Provide the [x, y] coordinate of the cell's center where the given text is located.  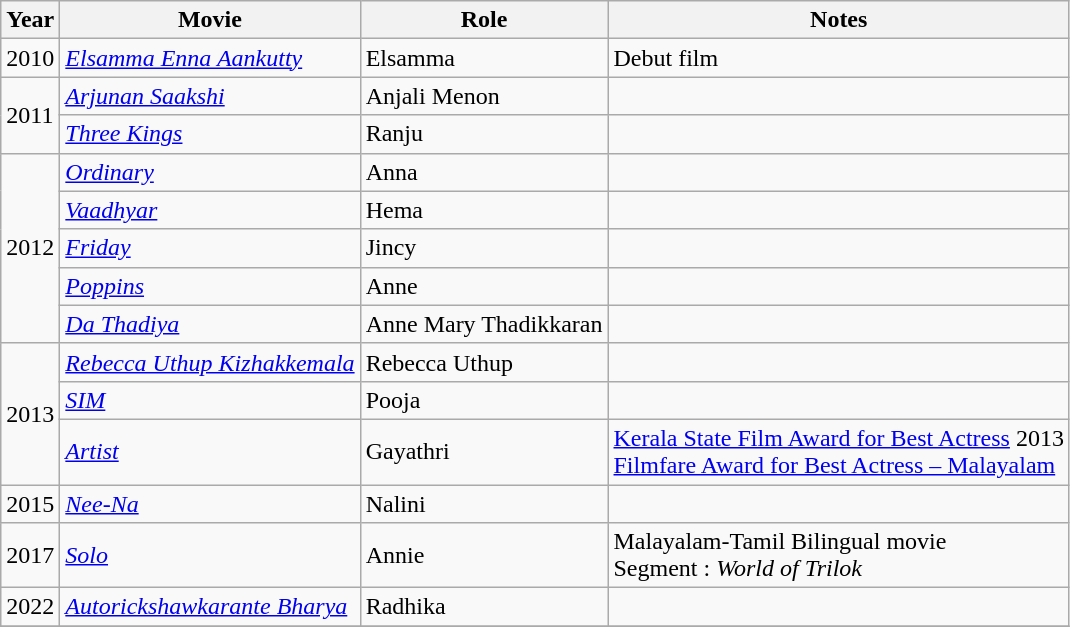
Three Kings [210, 134]
Role [484, 20]
Elsamma [484, 58]
Nee-Na [210, 503]
2017 [30, 556]
Radhika [484, 607]
Anjali Menon [484, 96]
Nalini [484, 503]
2011 [30, 115]
Rebecca Uthup Kizhakkemala [210, 362]
Anna [484, 172]
Autorickshawkarante Bharya [210, 607]
2010 [30, 58]
Arjunan Saakshi [210, 96]
SIM [210, 400]
Anne Mary Thadikkaran [484, 324]
Poppins [210, 286]
Friday [210, 248]
Da Thadiya [210, 324]
Rebecca Uthup [484, 362]
Notes [838, 20]
Anne [484, 286]
Pooja [484, 400]
Year [30, 20]
2013 [30, 414]
Hema [484, 210]
2022 [30, 607]
Jincy [484, 248]
Debut film [838, 58]
Elsamma Enna Aankutty [210, 58]
Ordinary [210, 172]
Kerala State Film Award for Best Actress 2013Filmfare Award for Best Actress – Malayalam [838, 452]
Malayalam-Tamil Bilingual movie Segment : World of Trilok [838, 556]
2015 [30, 503]
Annie [484, 556]
2012 [30, 248]
Artist [210, 452]
Vaadhyar [210, 210]
Gayathri [484, 452]
Movie [210, 20]
Solo [210, 556]
Ranju [484, 134]
